Output the (x, y) coordinate of the center of the cell containing the given text.  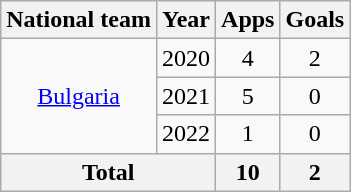
Total (108, 172)
4 (248, 58)
National team (79, 20)
2021 (186, 96)
Bulgaria (79, 96)
5 (248, 96)
Apps (248, 20)
Goals (315, 20)
2022 (186, 134)
1 (248, 134)
Year (186, 20)
10 (248, 172)
2020 (186, 58)
